Extract the (x, y) coordinate from the center of the cell holding the provided text.  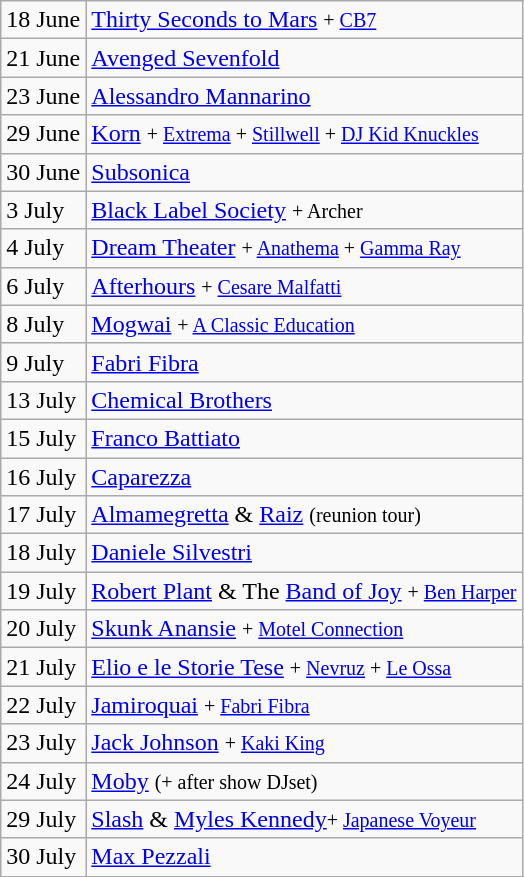
Jamiroquai + Fabri Fibra (304, 705)
20 July (44, 629)
Korn + Extrema + Stillwell + DJ Kid Knuckles (304, 134)
18 July (44, 553)
19 July (44, 591)
4 July (44, 248)
22 July (44, 705)
Black Label Society + Archer (304, 210)
Moby (+ after show DJset) (304, 781)
Dream Theater + Anathema + Gamma Ray (304, 248)
Chemical Brothers (304, 400)
16 July (44, 477)
Slash & Myles Kennedy+ Japanese Voyeur (304, 819)
Afterhours + Cesare Malfatti (304, 286)
Jack Johnson + Kaki King (304, 743)
30 June (44, 172)
3 July (44, 210)
21 June (44, 58)
30 July (44, 857)
Avenged Sevenfold (304, 58)
Elio e le Storie Tese + Nevruz + Le Ossa (304, 667)
Almamegretta & Raiz (reunion tour) (304, 515)
17 July (44, 515)
13 July (44, 400)
Daniele Silvestri (304, 553)
Alessandro Mannarino (304, 96)
6 July (44, 286)
23 June (44, 96)
Caparezza (304, 477)
8 July (44, 324)
Franco Battiato (304, 438)
15 July (44, 438)
21 July (44, 667)
18 June (44, 20)
Fabri Fibra (304, 362)
29 June (44, 134)
29 July (44, 819)
Thirty Seconds to Mars + CB7 (304, 20)
Robert Plant & The Band of Joy + Ben Harper (304, 591)
9 July (44, 362)
Skunk Anansie + Motel Connection (304, 629)
23 July (44, 743)
24 July (44, 781)
Max Pezzali (304, 857)
Subsonica (304, 172)
Mogwai + A Classic Education (304, 324)
